Locate the cell with the specified text and output its (X, Y) center coordinate. 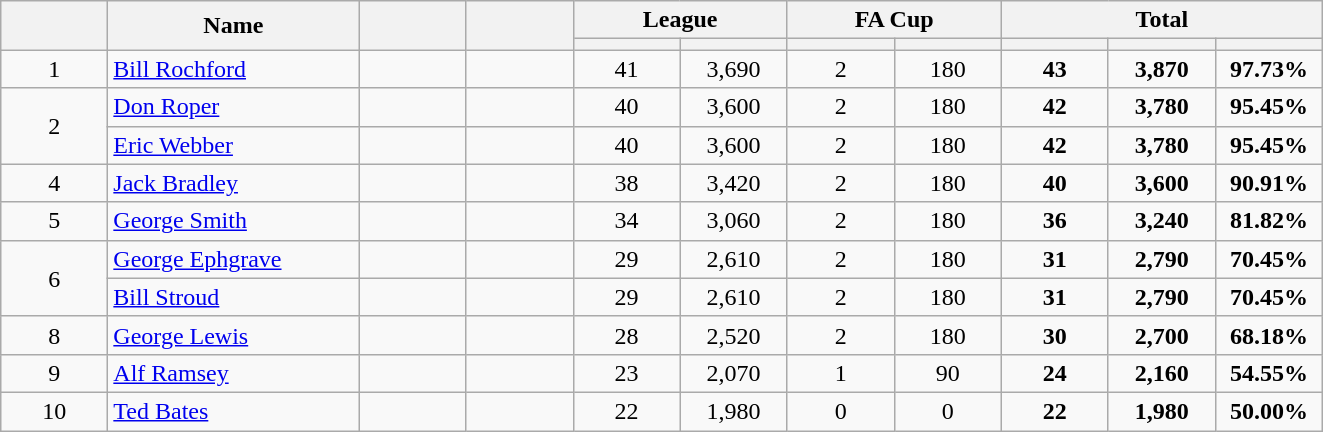
Name (234, 26)
24 (1054, 373)
10 (54, 411)
League (680, 20)
5 (54, 221)
3,870 (1162, 69)
George Lewis (234, 335)
30 (1054, 335)
2,520 (734, 335)
2,160 (1162, 373)
23 (626, 373)
36 (1054, 221)
FA Cup (894, 20)
90.91% (1268, 183)
8 (54, 335)
34 (626, 221)
Jack Bradley (234, 183)
41 (626, 69)
George Smith (234, 221)
3,240 (1162, 221)
43 (1054, 69)
3,060 (734, 221)
54.55% (1268, 373)
68.18% (1268, 335)
3,420 (734, 183)
Ted Bates (234, 411)
6 (54, 278)
28 (626, 335)
Eric Webber (234, 145)
Don Roper (234, 107)
Total (1162, 20)
38 (626, 183)
9 (54, 373)
90 (948, 373)
81.82% (1268, 221)
2,700 (1162, 335)
2,070 (734, 373)
Bill Rochford (234, 69)
George Ephgrave (234, 259)
50.00% (1268, 411)
Bill Stroud (234, 297)
3,690 (734, 69)
97.73% (1268, 69)
4 (54, 183)
Alf Ramsey (234, 373)
